Locate the cell with the specified text and output its [x, y] center coordinate. 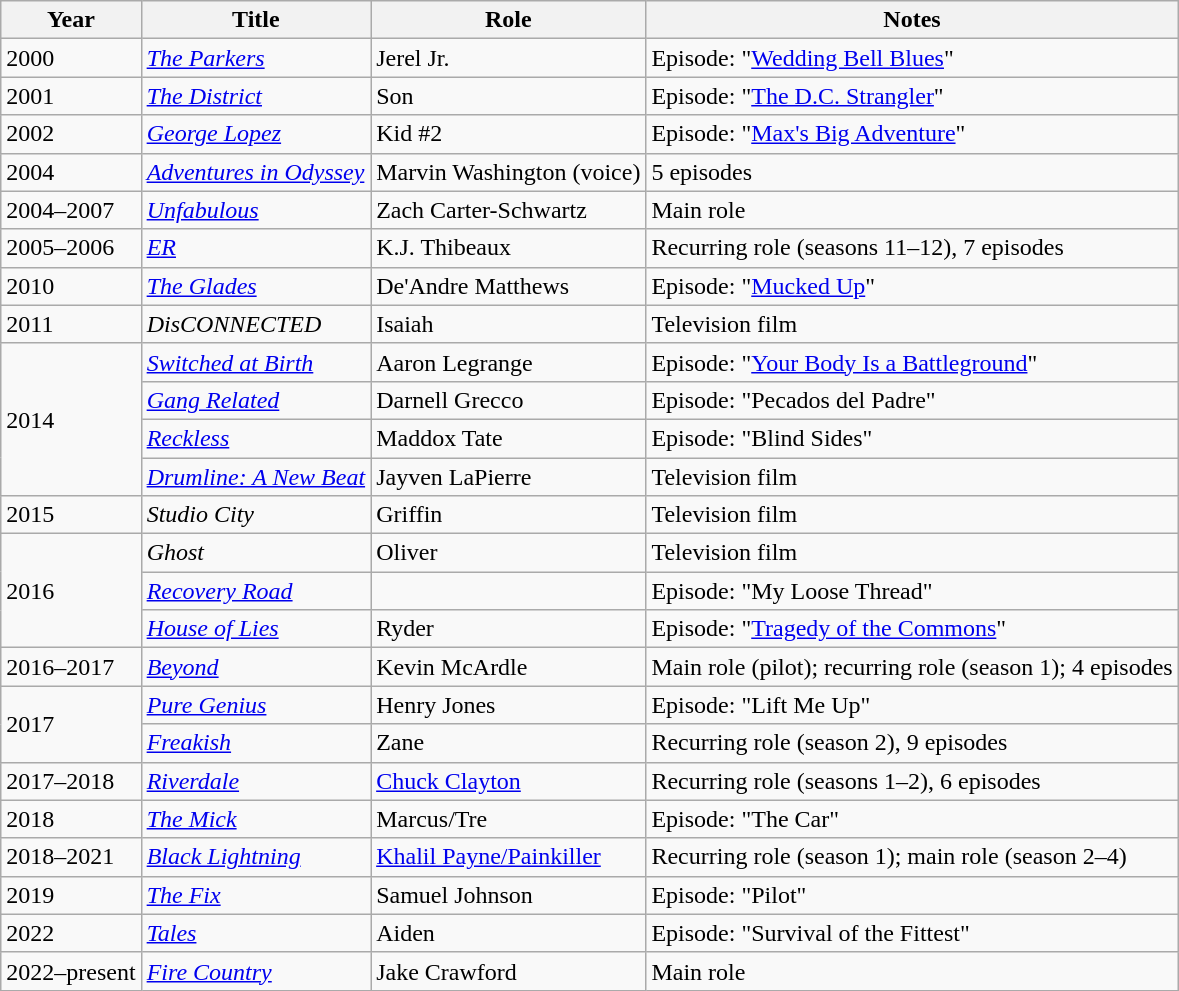
Aaron Legrange [508, 362]
The Glades [256, 286]
Episode: "My Loose Thread" [912, 591]
Kid #2 [508, 134]
Switched at Birth [256, 362]
Reckless [256, 438]
Chuck Clayton [508, 781]
Isaiah [508, 324]
The Fix [256, 895]
Episode: "Tragedy of the Commons" [912, 629]
2011 [71, 324]
De'Andre Matthews [508, 286]
Episode: "Pecados del Padre" [912, 400]
Recovery Road [256, 591]
2016–2017 [71, 667]
Episode: "Lift Me Up" [912, 705]
Khalil Payne/Painkiller [508, 857]
Recurring role (season 1); main role (season 2–4) [912, 857]
Riverdale [256, 781]
ER [256, 248]
2004 [71, 172]
Recurring role (seasons 1–2), 6 episodes [912, 781]
K.J. Thibeaux [508, 248]
Episode: "The Car" [912, 819]
Episode: "Your Body Is a Battleground" [912, 362]
Studio City [256, 515]
Darnell Grecco [508, 400]
Role [508, 20]
Gang Related [256, 400]
Pure Genius [256, 705]
Ryder [508, 629]
2004–2007 [71, 210]
Title [256, 20]
Adventures in Odyssey [256, 172]
Tales [256, 933]
Marcus/Tre [508, 819]
Henry Jones [508, 705]
2022 [71, 933]
Zane [508, 743]
Marvin Washington (voice) [508, 172]
Episode: "Blind Sides" [912, 438]
Main role (pilot); recurring role (season 1); 4 episodes [912, 667]
Episode: "The D.C. Strangler" [912, 96]
2010 [71, 286]
Fire Country [256, 971]
2019 [71, 895]
The District [256, 96]
Ghost [256, 553]
Year [71, 20]
Zach Carter-Schwartz [508, 210]
Unfabulous [256, 210]
2000 [71, 58]
2001 [71, 96]
2018 [71, 819]
2017 [71, 724]
Recurring role (season 2), 9 episodes [912, 743]
Episode: "Mucked Up" [912, 286]
2016 [71, 591]
Beyond [256, 667]
Episode: "Survival of the Fittest" [912, 933]
DisCONNECTED [256, 324]
The Parkers [256, 58]
Maddox Tate [508, 438]
Son [508, 96]
Samuel Johnson [508, 895]
Recurring role (seasons 11–12), 7 episodes [912, 248]
Jayven LaPierre [508, 477]
2015 [71, 515]
Drumline: A New Beat [256, 477]
2005–2006 [71, 248]
Griffin [508, 515]
Oliver [508, 553]
House of Lies [256, 629]
2002 [71, 134]
2018–2021 [71, 857]
2017–2018 [71, 781]
Freakish [256, 743]
Jake Crawford [508, 971]
2022–present [71, 971]
Kevin McArdle [508, 667]
George Lopez [256, 134]
Notes [912, 20]
Episode: "Pilot" [912, 895]
Episode: "Max's Big Adventure" [912, 134]
Episode: "Wedding Bell Blues" [912, 58]
The Mick [256, 819]
2014 [71, 419]
5 episodes [912, 172]
Black Lightning [256, 857]
Aiden [508, 933]
Jerel Jr. [508, 58]
